Determine the [X, Y] coordinate at the center of the cell enclosing the given text.  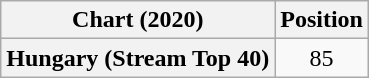
Position [322, 20]
85 [322, 58]
Hungary (Stream Top 40) [138, 58]
Chart (2020) [138, 20]
